Scan for the cell matching the given text and deliver its [X, Y] coordinate at center. 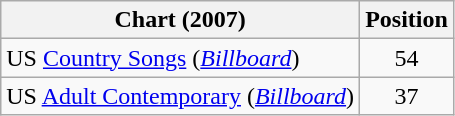
US Adult Contemporary (Billboard) [180, 96]
Chart (2007) [180, 20]
Position [407, 20]
54 [407, 58]
37 [407, 96]
US Country Songs (Billboard) [180, 58]
